Return [x, y] of the center of cell containing provided text 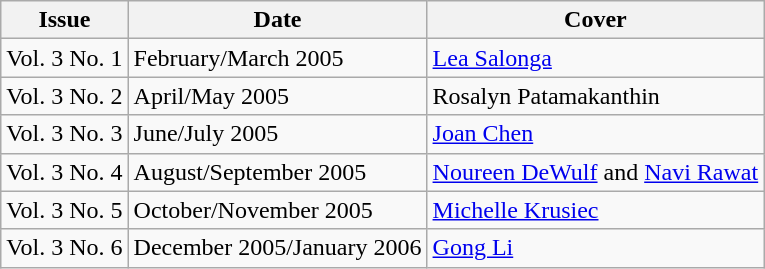
August/September 2005 [278, 172]
Gong Li [596, 248]
Issue [64, 20]
Joan Chen [596, 134]
Vol. 3 No. 1 [64, 58]
December 2005/January 2006 [278, 248]
April/May 2005 [278, 96]
October/November 2005 [278, 210]
Noureen DeWulf and Navi Rawat [596, 172]
Michelle Krusiec [596, 210]
Vol. 3 No. 2 [64, 96]
Lea Salonga [596, 58]
June/July 2005 [278, 134]
Rosalyn Patamakanthin [596, 96]
Cover [596, 20]
Date [278, 20]
Vol. 3 No. 3 [64, 134]
February/March 2005 [278, 58]
Vol. 3 No. 4 [64, 172]
Vol. 3 No. 6 [64, 248]
Vol. 3 No. 5 [64, 210]
